Capture the cell that displays the provided text and extract its (X, Y) central coordinate. 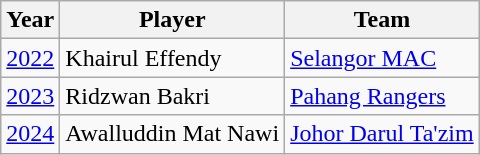
2024 (30, 134)
Johor Darul Ta'zim (382, 134)
Khairul Effendy (172, 58)
Year (30, 20)
Team (382, 20)
Player (172, 20)
2022 (30, 58)
Selangor MAC (382, 58)
Ridzwan Bakri (172, 96)
Pahang Rangers (382, 96)
2023 (30, 96)
Awalluddin Mat Nawi (172, 134)
